For the text-containing cell, return its midpoint in [X, Y] coordinate format. 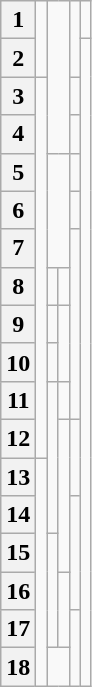
15 [18, 553]
13 [18, 477]
5 [18, 172]
1 [18, 20]
9 [18, 324]
17 [18, 629]
6 [18, 210]
14 [18, 515]
12 [18, 438]
3 [18, 96]
2 [18, 58]
18 [18, 667]
8 [18, 286]
4 [18, 134]
16 [18, 591]
7 [18, 248]
11 [18, 400]
10 [18, 362]
